Return [x, y] of the center of cell containing provided text 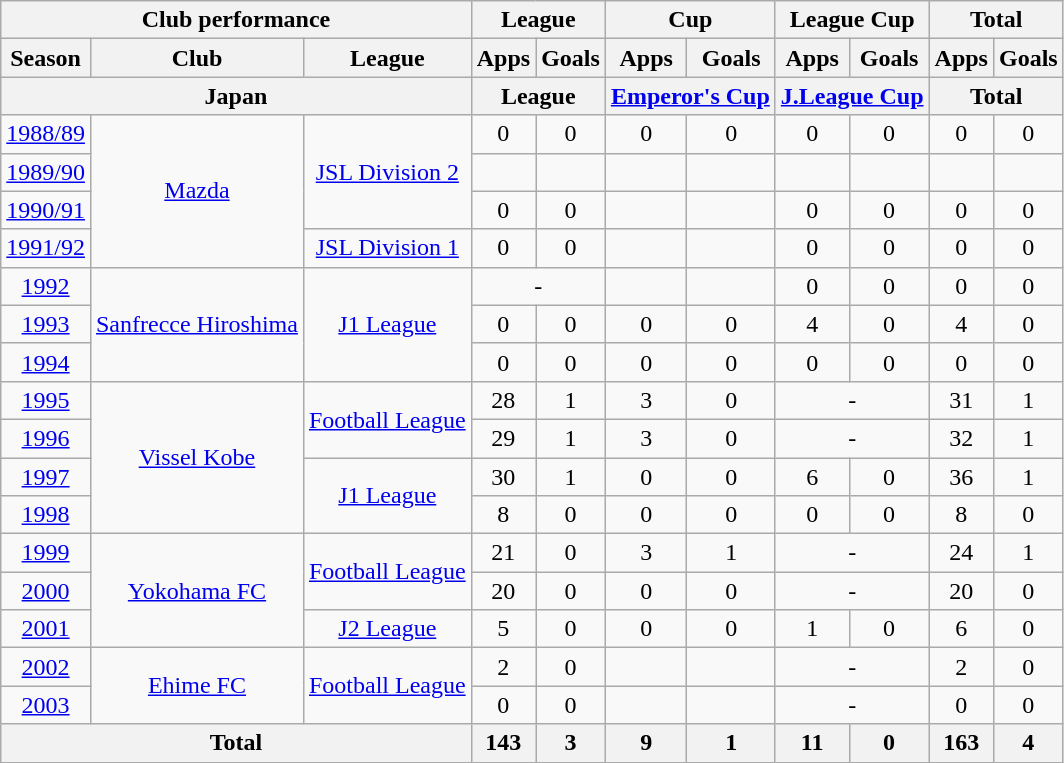
28 [503, 400]
Japan [236, 96]
1996 [46, 438]
143 [503, 743]
5 [503, 629]
1997 [46, 477]
2000 [46, 591]
Club [196, 58]
11 [812, 743]
1991/92 [46, 248]
Cup [690, 20]
1990/91 [46, 210]
2003 [46, 705]
29 [503, 438]
Club performance [236, 20]
Mazda [196, 191]
League Cup [852, 20]
Season [46, 58]
Emperor's Cup [690, 96]
JSL Division 2 [387, 172]
21 [503, 553]
1992 [46, 286]
2001 [46, 629]
32 [961, 438]
9 [646, 743]
1989/90 [46, 172]
1993 [46, 324]
Vissel Kobe [196, 457]
1999 [46, 553]
1994 [46, 362]
1998 [46, 515]
30 [503, 477]
JSL Division 1 [387, 248]
Sanfrecce Hiroshima [196, 324]
31 [961, 400]
1995 [46, 400]
1988/89 [46, 134]
2002 [46, 667]
Ehime FC [196, 686]
J.League Cup [852, 96]
Yokohama FC [196, 591]
J2 League [387, 629]
24 [961, 553]
163 [961, 743]
36 [961, 477]
